Identify which cell holds the provided text, then report its (x, y) central coordinate. 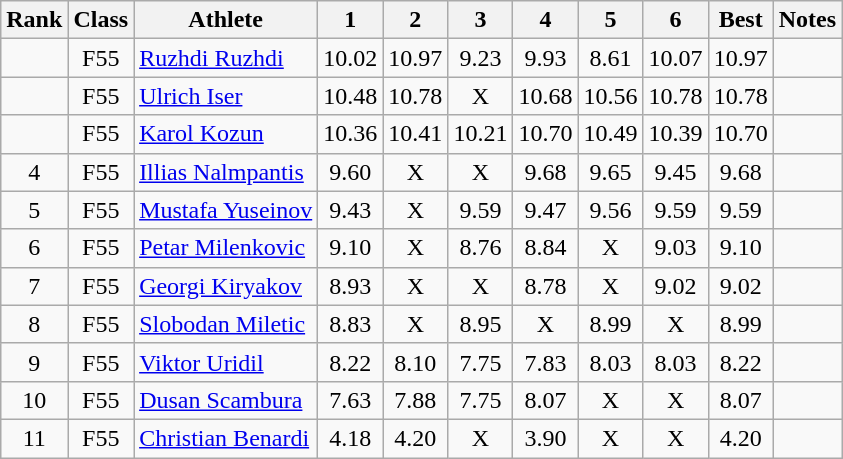
9.47 (546, 210)
7 (34, 286)
8.78 (546, 286)
9.03 (676, 248)
Rank (34, 20)
9.65 (610, 172)
10 (34, 400)
11 (34, 438)
Athlete (226, 20)
Dusan Scambura (226, 400)
8.83 (350, 324)
8.84 (546, 248)
10.21 (480, 134)
8.76 (480, 248)
10.48 (350, 96)
7.83 (546, 362)
9 (34, 362)
9.60 (350, 172)
8.10 (416, 362)
8.61 (610, 58)
10.02 (350, 58)
2 (416, 20)
Ruzhdi Ruzhdi (226, 58)
Ulrich Iser (226, 96)
4.18 (350, 438)
7.88 (416, 400)
Georgi Kiryakov (226, 286)
9.43 (350, 210)
10.36 (350, 134)
Viktor Uridil (226, 362)
8.95 (480, 324)
9.56 (610, 210)
3 (480, 20)
Mustafa Yuseinov (226, 210)
10.49 (610, 134)
1 (350, 20)
Notes (807, 20)
Christian Benardi (226, 438)
Petar Milenkovic (226, 248)
Karol Kozun (226, 134)
Class (101, 20)
Slobodan Miletic (226, 324)
3.90 (546, 438)
10.68 (546, 96)
10.39 (676, 134)
8 (34, 324)
7.63 (350, 400)
8.93 (350, 286)
Illias Nalmpantis (226, 172)
9.45 (676, 172)
9.93 (546, 58)
10.41 (416, 134)
10.07 (676, 58)
9.23 (480, 58)
Best (740, 20)
10.56 (610, 96)
